Detect which cell encompasses the target text, then output its (x, y) center coordinate. 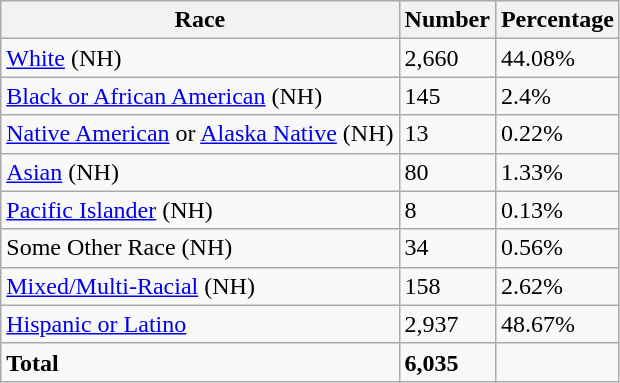
Total (200, 362)
Mixed/Multi-Racial (NH) (200, 286)
Native American or Alaska Native (NH) (200, 134)
Black or African American (NH) (200, 96)
80 (447, 172)
6,035 (447, 362)
44.08% (557, 58)
34 (447, 248)
Asian (NH) (200, 172)
8 (447, 210)
White (NH) (200, 58)
48.67% (557, 324)
0.13% (557, 210)
0.22% (557, 134)
Pacific Islander (NH) (200, 210)
145 (447, 96)
Some Other Race (NH) (200, 248)
2,937 (447, 324)
Race (200, 20)
2,660 (447, 58)
Percentage (557, 20)
Number (447, 20)
1.33% (557, 172)
13 (447, 134)
2.62% (557, 286)
Hispanic or Latino (200, 324)
158 (447, 286)
0.56% (557, 248)
2.4% (557, 96)
